Return the [X, Y] coordinate for the center point of the cell that contains the specified text.  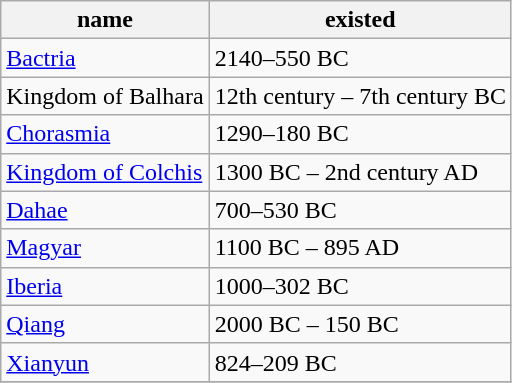
Dahae [105, 210]
Kingdom of Colchis [105, 172]
12th century – 7th century BC [360, 96]
Magyar [105, 248]
1290–180 BC [360, 134]
1000–302 BC [360, 286]
700–530 BC [360, 210]
2140–550 BC [360, 58]
1100 BC – 895 AD [360, 248]
Iberia [105, 286]
Bactria [105, 58]
1300 BC – 2nd century AD [360, 172]
Chorasmia [105, 134]
existed [360, 20]
Qiang [105, 324]
824–209 BC [360, 362]
2000 BC – 150 BC [360, 324]
Xianyun [105, 362]
Kingdom of Balhara [105, 96]
name [105, 20]
